Return the [X, Y] coordinate for the center point of the cell that contains the specified text.  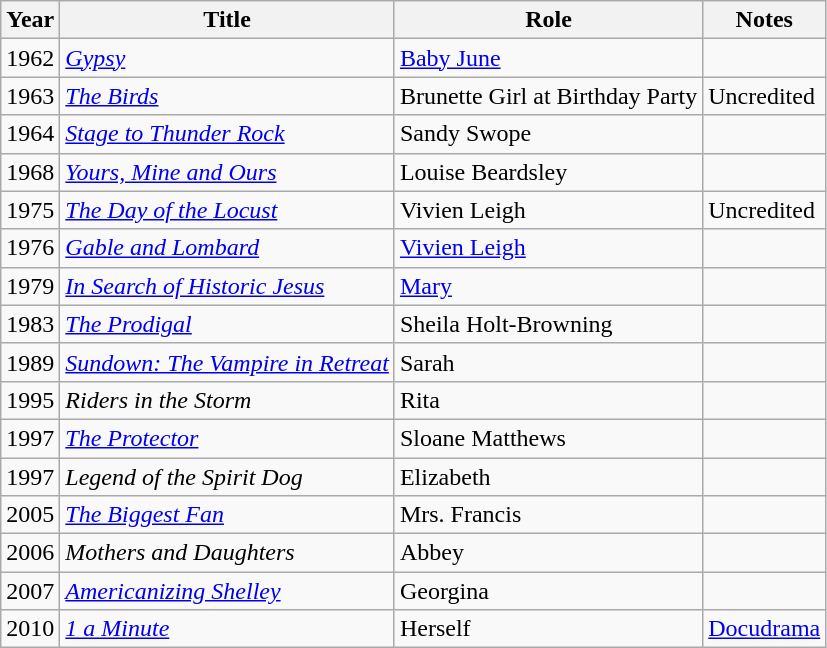
Gypsy [228, 58]
Sloane Matthews [548, 438]
The Birds [228, 96]
Sarah [548, 362]
1983 [30, 324]
1962 [30, 58]
Role [548, 20]
2007 [30, 591]
1975 [30, 210]
1968 [30, 172]
Gable and Lombard [228, 248]
Mothers and Daughters [228, 553]
2010 [30, 629]
Mrs. Francis [548, 515]
1976 [30, 248]
Sheila Holt-Browning [548, 324]
The Biggest Fan [228, 515]
Sandy Swope [548, 134]
Rita [548, 400]
Brunette Girl at Birthday Party [548, 96]
Baby June [548, 58]
Year [30, 20]
Docudrama [764, 629]
Elizabeth [548, 477]
1 a Minute [228, 629]
Americanizing Shelley [228, 591]
1995 [30, 400]
Yours, Mine and Ours [228, 172]
Stage to Thunder Rock [228, 134]
Georgina [548, 591]
The Day of the Locust [228, 210]
Legend of the Spirit Dog [228, 477]
Title [228, 20]
Louise Beardsley [548, 172]
1963 [30, 96]
Abbey [548, 553]
Mary [548, 286]
The Protector [228, 438]
Notes [764, 20]
The Prodigal [228, 324]
Riders in the Storm [228, 400]
1989 [30, 362]
Herself [548, 629]
1979 [30, 286]
2006 [30, 553]
1964 [30, 134]
2005 [30, 515]
In Search of Historic Jesus [228, 286]
Sundown: The Vampire in Retreat [228, 362]
